Identify which cell holds the provided text, then report its [X, Y] central coordinate. 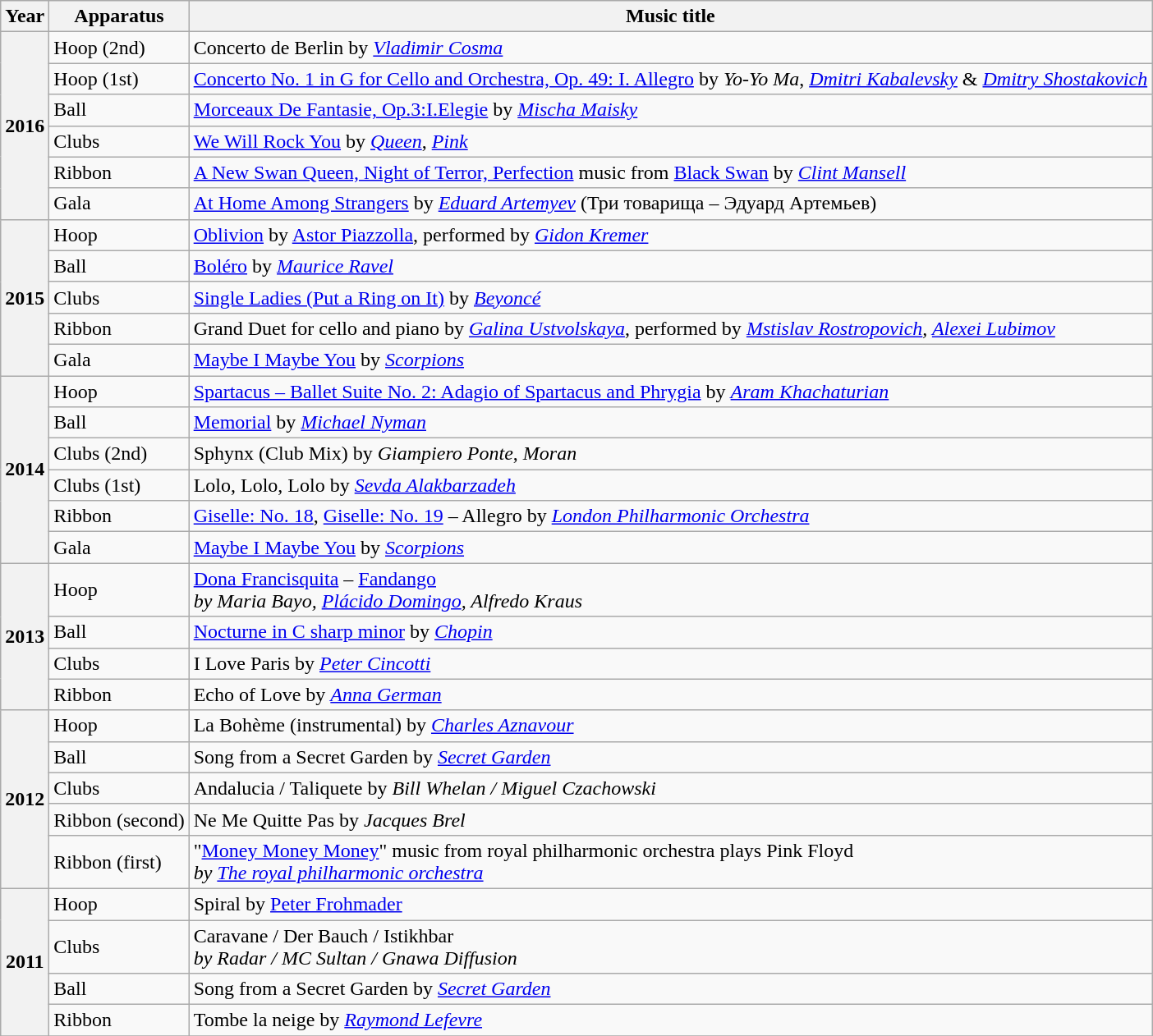
Spiral by Peter Frohmader [670, 904]
2011 [25, 962]
At Home Among Strangers by Eduard Artemyev (Три товарища – Эдуард Артемьев) [670, 204]
2012 [25, 800]
Andalucia / Taliquete by Bill Whelan / Miguel Czachowski [670, 788]
Clubs (1st) [119, 485]
Year [25, 16]
Dona Francisquita – Fandango by Maria Bayo, Plácido Domingo, Alfredo Kraus [670, 589]
Oblivion by Astor Piazzolla, performed by Gidon Kremer [670, 235]
Clubs (2nd) [119, 454]
"Money Money Money" music from royal philharmonic orchestra plays Pink Floyd by The royal philharmonic orchestra [670, 862]
Echo of Love by Anna German [670, 694]
Music title [670, 16]
2014 [25, 470]
Ne Me Quitte Pas by Jacques Brel [670, 819]
Memorial by Michael Nyman [670, 423]
Spartacus – Ballet Suite No. 2: Adagio of Spartacus and Phrygia by Aram Khachaturian [670, 392]
Ribbon (second) [119, 819]
Concerto de Berlin by Vladimir Cosma [670, 48]
Caravane / Der Bauch / Istikhbar by Radar / MC Sultan / Gnawa Diffusion [670, 946]
2015 [25, 297]
I Love Paris by Peter Cincotti [670, 663]
La Bohème (instrumental) by Charles Aznavour [670, 726]
Sphynx (Club Mix) by Giampiero Ponte, Moran [670, 454]
A New Swan Queen, Night of Terror, Perfection music from Black Swan by Clint Mansell [670, 172]
Concerto No. 1 in G for Cello and Orchestra, Op. 49: I. Allegro by Yo-Yo Ma, Dmitri Kabalevsky & Dmitry Shostakovich [670, 79]
Nocturne in C sharp minor by Chopin [670, 632]
Morceaux De Fantasie, Op.3:I.Elegie by Mischa Maisky [670, 110]
Ribbon (first) [119, 862]
Tombe la neige by Raymond Lefevre [670, 1020]
2016 [25, 126]
2013 [25, 637]
Hoop (2nd) [119, 48]
We Will Rock You by Queen, Pink [670, 141]
Giselle: No. 18, Giselle: No. 19 – Allegro by London Philharmonic Orchestra [670, 516]
Apparatus [119, 16]
Hoop (1st) [119, 79]
Grand Duet for cello and piano by Galina Ustvolskaya, performed by Mstislav Rostropovich, Alexei Lubimov [670, 328]
Lolo, Lolo, Lolo by Sevda Alakbarzadeh [670, 485]
Boléro by Maurice Ravel [670, 266]
Single Ladies (Put a Ring on It) by Beyoncé [670, 297]
